From the cell containing the given text, extract its center point as [x, y] coordinate. 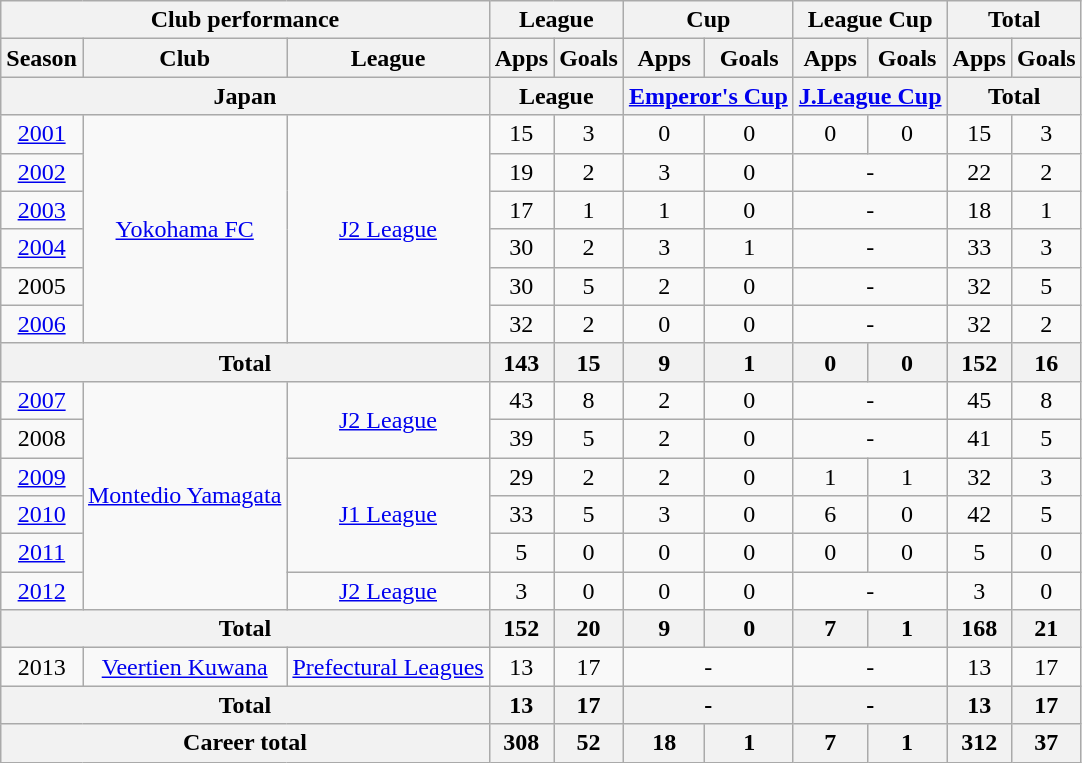
Veertien Kuwana [184, 667]
2003 [42, 210]
22 [979, 172]
2008 [42, 438]
143 [521, 362]
16 [1046, 362]
19 [521, 172]
39 [521, 438]
J1 League [388, 515]
52 [589, 743]
37 [1046, 743]
308 [521, 743]
Career total [245, 743]
168 [979, 629]
21 [1046, 629]
2013 [42, 667]
J.League Cup [870, 96]
20 [589, 629]
43 [521, 400]
6 [830, 515]
2001 [42, 134]
2004 [42, 248]
Prefectural Leagues [388, 667]
Club performance [245, 20]
312 [979, 743]
29 [521, 477]
Cup [708, 20]
2006 [42, 324]
2011 [42, 553]
2010 [42, 515]
2009 [42, 477]
Yokohama FC [184, 229]
Emperor's Cup [708, 96]
2012 [42, 591]
Season [42, 58]
Club [184, 58]
2002 [42, 172]
League Cup [870, 20]
45 [979, 400]
2007 [42, 400]
Montedio Yamagata [184, 495]
2005 [42, 286]
Japan [245, 96]
42 [979, 515]
41 [979, 438]
